Capture the cell that displays the provided text and extract its [X, Y] central coordinate. 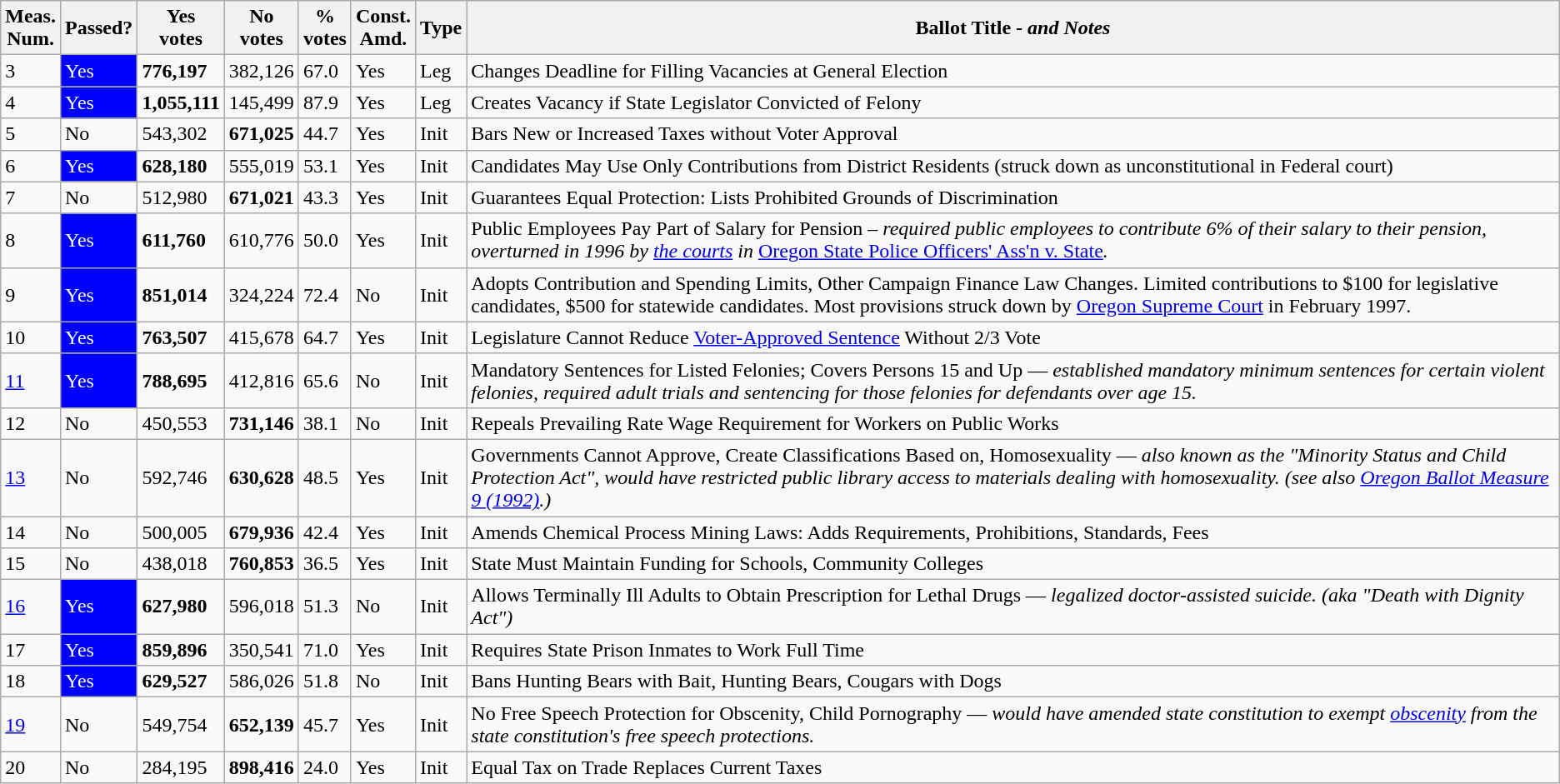
512,980 [181, 197]
10 [31, 337]
898,416 [262, 767]
42.4 [325, 532]
Legislature Cannot Reduce Voter-Approved Sentence Without 2/3 Vote [1013, 337]
4 [31, 102]
Amends Chemical Process Mining Laws: Adds Requirements, Prohibitions, Standards, Fees [1013, 532]
50.0 [325, 240]
627,980 [181, 607]
12 [31, 423]
Changes Deadline for Filling Vacancies at General Election [1013, 71]
500,005 [181, 532]
671,025 [262, 134]
350,541 [262, 650]
776,197 [181, 71]
44.7 [325, 134]
19 [31, 725]
438,018 [181, 564]
Yesvotes [181, 28]
38.1 [325, 423]
851,014 [181, 295]
Novotes [262, 28]
43.3 [325, 197]
Equal Tax on Trade Replaces Current Taxes [1013, 767]
48.5 [325, 477]
18 [31, 682]
679,936 [262, 532]
14 [31, 532]
555,019 [262, 166]
324,224 [262, 295]
9 [31, 295]
13 [31, 477]
596,018 [262, 607]
382,126 [262, 71]
450,553 [181, 423]
71.0 [325, 650]
Allows Terminally Ill Adults to Obtain Prescription for Lethal Drugs — legalized doctor-assisted suicide. (aka "Death with Dignity Act") [1013, 607]
1,055,111 [181, 102]
Bans Hunting Bears with Bait, Hunting Bears, Cougars with Dogs [1013, 682]
11 [31, 380]
543,302 [181, 134]
763,507 [181, 337]
State Must Maintain Funding for Schools, Community Colleges [1013, 564]
51.3 [325, 607]
415,678 [262, 337]
859,896 [181, 650]
15 [31, 564]
592,746 [181, 477]
17 [31, 650]
788,695 [181, 380]
760,853 [262, 564]
36.5 [325, 564]
87.9 [325, 102]
628,180 [181, 166]
629,527 [181, 682]
53.1 [325, 166]
731,146 [262, 423]
72.4 [325, 295]
Meas.Num. [31, 28]
20 [31, 767]
549,754 [181, 725]
145,499 [262, 102]
8 [31, 240]
45.7 [325, 725]
610,776 [262, 240]
Candidates May Use Only Contributions from District Residents (struck down as unconstitutional in Federal court) [1013, 166]
24.0 [325, 767]
Requires State Prison Inmates to Work Full Time [1013, 650]
Ballot Title - and Notes [1013, 28]
65.6 [325, 380]
5 [31, 134]
671,021 [262, 197]
412,816 [262, 380]
630,628 [262, 477]
586,026 [262, 682]
Creates Vacancy if State Legislator Convicted of Felony [1013, 102]
Repeals Prevailing Rate Wage Requirement for Workers on Public Works [1013, 423]
16 [31, 607]
611,760 [181, 240]
51.8 [325, 682]
7 [31, 197]
Const.Amd. [383, 28]
3 [31, 71]
6 [31, 166]
%votes [325, 28]
64.7 [325, 337]
Passed? [98, 28]
Type [440, 28]
Bars New or Increased Taxes without Voter Approval [1013, 134]
Guarantees Equal Protection: Lists Prohibited Grounds of Discrimination [1013, 197]
652,139 [262, 725]
284,195 [181, 767]
67.0 [325, 71]
